From the cell containing the given text, extract its center point as [x, y] coordinate. 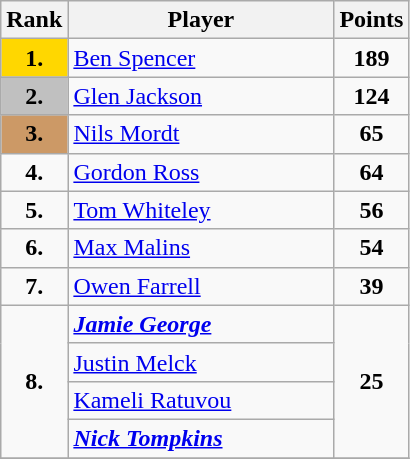
Glen Jackson [201, 96]
6. [34, 248]
3. [34, 134]
189 [372, 58]
39 [372, 286]
Jamie George [201, 324]
Ben Spencer [201, 58]
7. [34, 286]
124 [372, 96]
Player [201, 20]
Nick Tompkins [201, 438]
Nils Mordt [201, 134]
25 [372, 381]
64 [372, 172]
2. [34, 96]
54 [372, 248]
Kameli Ratuvou [201, 400]
Owen Farrell [201, 286]
65 [372, 134]
56 [372, 210]
8. [34, 381]
Justin Melck [201, 362]
Points [372, 20]
1. [34, 58]
Tom Whiteley [201, 210]
Gordon Ross [201, 172]
4. [34, 172]
5. [34, 210]
Rank [34, 20]
Max Malins [201, 248]
